Capture the cell that displays the provided text and extract its [x, y] central coordinate. 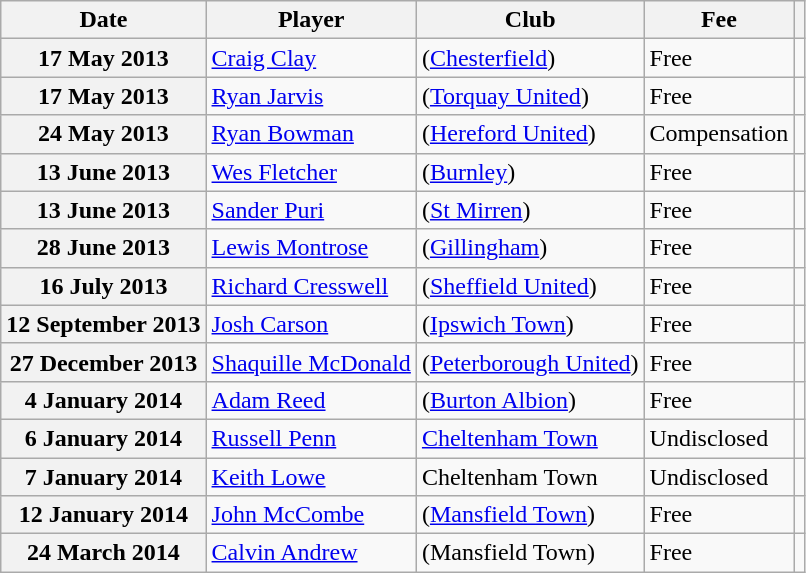
Shaquille McDonald [311, 362]
Fee [719, 20]
16 July 2013 [104, 286]
Player [311, 20]
Wes Fletcher [311, 172]
Ryan Jarvis [311, 96]
(Burnley) [530, 172]
(Gillingham) [530, 248]
Ryan Bowman [311, 134]
12 September 2013 [104, 324]
27 December 2013 [104, 362]
28 June 2013 [104, 248]
6 January 2014 [104, 438]
(Torquay United) [530, 96]
Adam Reed [311, 400]
Club [530, 20]
Sander Puri [311, 210]
(St Mirren) [530, 210]
Date [104, 20]
(Chesterfield) [530, 58]
(Burton Albion) [530, 400]
Lewis Montrose [311, 248]
Josh Carson [311, 324]
(Peterborough United) [530, 362]
(Sheffield United) [530, 286]
Keith Lowe [311, 477]
24 May 2013 [104, 134]
Compensation [719, 134]
Calvin Andrew [311, 553]
Richard Cresswell [311, 286]
7 January 2014 [104, 477]
12 January 2014 [104, 515]
Craig Clay [311, 58]
(Ipswich Town) [530, 324]
Russell Penn [311, 438]
John McCombe [311, 515]
24 March 2014 [104, 553]
(Hereford United) [530, 134]
4 January 2014 [104, 400]
